Return [x, y] of the center of cell containing provided text 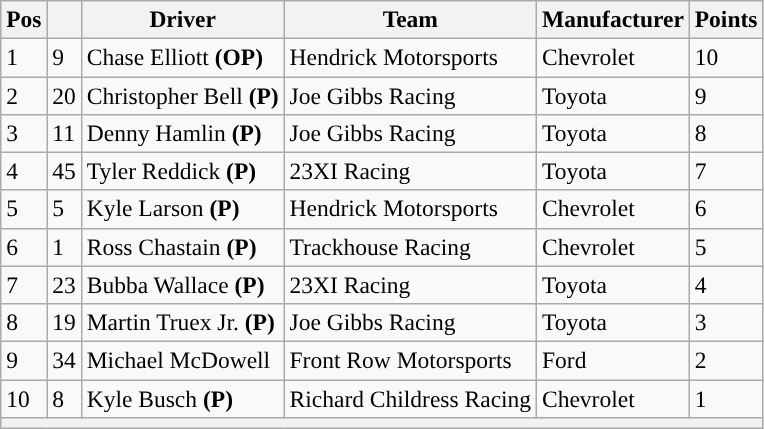
Kyle Busch (P) [182, 398]
Denny Hamlin (P) [182, 133]
Kyle Larson (P) [182, 209]
20 [64, 95]
Chase Elliott (OP) [182, 57]
Manufacturer [614, 19]
Team [410, 19]
Trackhouse Racing [410, 247]
11 [64, 133]
23 [64, 285]
Pos [24, 19]
45 [64, 171]
34 [64, 360]
Ross Chastain (P) [182, 247]
Bubba Wallace (P) [182, 285]
Points [726, 19]
Ford [614, 360]
Martin Truex Jr. (P) [182, 322]
Christopher Bell (P) [182, 95]
19 [64, 322]
Richard Childress Racing [410, 398]
Driver [182, 19]
Front Row Motorsports [410, 360]
Michael McDowell [182, 360]
Tyler Reddick (P) [182, 171]
